Extract the (x, y) coordinate from the center of the cell holding the provided text.  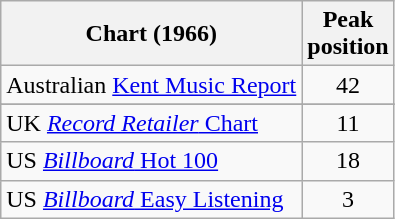
3 (348, 199)
18 (348, 161)
11 (348, 123)
Chart (1966) (152, 34)
US Billboard Easy Listening (152, 199)
Australian Kent Music Report (152, 85)
Peakposition (348, 34)
UK Record Retailer Chart (152, 123)
42 (348, 85)
US Billboard Hot 100 (152, 161)
